Determine the [x, y] coordinate at the center of the cell enclosing the given text.  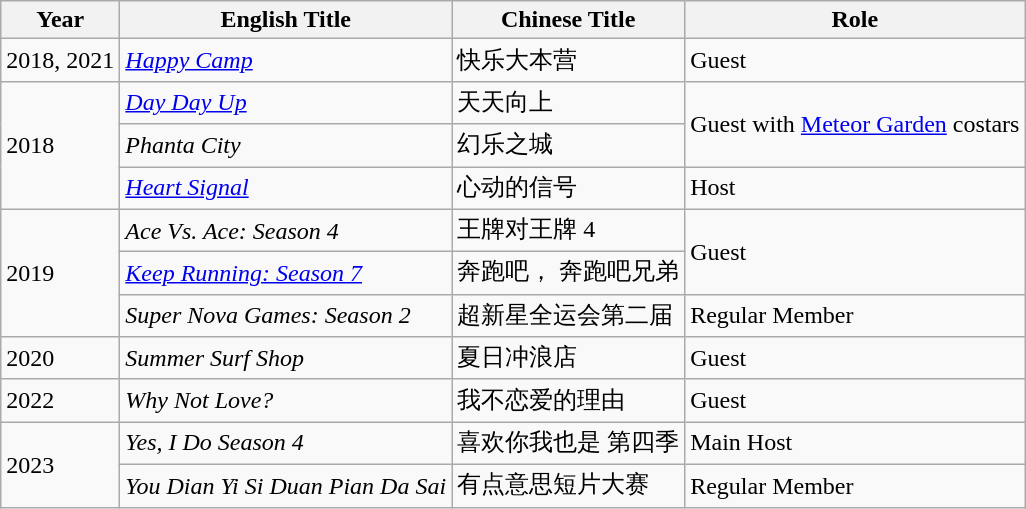
Ace Vs. Ace: Season 4 [286, 230]
Heart Signal [286, 188]
夏日冲浪店 [568, 358]
王牌对王牌 4 [568, 230]
有点意思短片大赛 [568, 486]
天天向上 [568, 102]
Year [60, 20]
2023 [60, 464]
2022 [60, 400]
Super Nova Games: Season 2 [286, 316]
2018, 2021 [60, 60]
Yes, I Do Season 4 [286, 444]
Keep Running: Season 7 [286, 274]
Chinese Title [568, 20]
English Title [286, 20]
Why Not Love? [286, 400]
2020 [60, 358]
Guest with Meteor Garden costars [855, 124]
Summer Surf Shop [286, 358]
奔跑吧， 奔跑吧兄弟 [568, 274]
心动的信号 [568, 188]
Role [855, 20]
Main Host [855, 444]
Happy Camp [286, 60]
Phanta City [286, 146]
You Dian Yi Si Duan Pian Da Sai [286, 486]
超新星全运会第二届 [568, 316]
幻乐之城 [568, 146]
喜欢你我也是 第四季 [568, 444]
Host [855, 188]
我不恋爱的理由 [568, 400]
2018 [60, 145]
Day Day Up [286, 102]
2019 [60, 273]
快乐大本营 [568, 60]
